Return the (x, y) coordinate for the center point of the cell that contains the specified text.  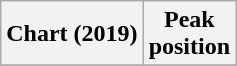
Chart (2019) (72, 34)
Peakposition (189, 34)
